Capture the cell that displays the provided text and extract its (x, y) central coordinate. 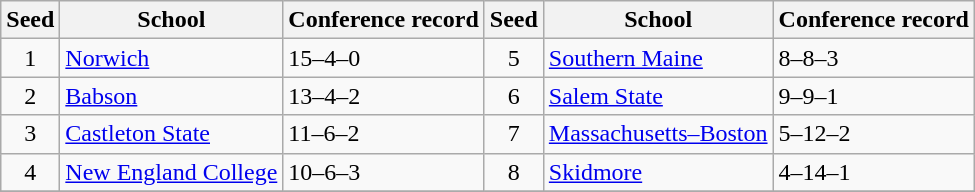
6 (514, 96)
7 (514, 134)
Southern Maine (658, 58)
4 (30, 172)
2 (30, 96)
3 (30, 134)
Skidmore (658, 172)
8 (514, 172)
9–9–1 (874, 96)
15–4–0 (384, 58)
5 (514, 58)
1 (30, 58)
New England College (172, 172)
8–8–3 (874, 58)
Norwich (172, 58)
10–6–3 (384, 172)
13–4–2 (384, 96)
Massachusetts–Boston (658, 134)
11–6–2 (384, 134)
5–12–2 (874, 134)
4–14–1 (874, 172)
Salem State (658, 96)
Castleton State (172, 134)
Babson (172, 96)
